Pinpoint the cell where the given text exists, returning its [X, Y] midpoint coordinate. 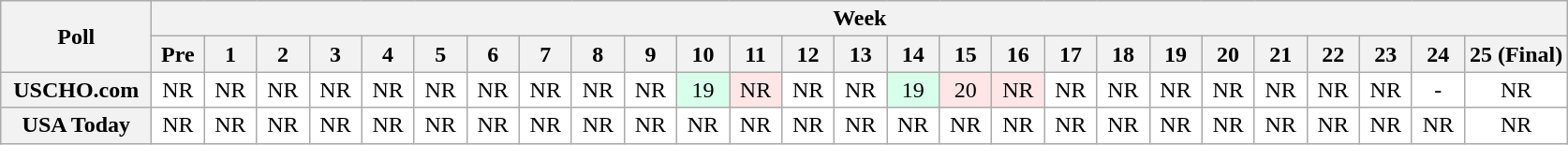
18 [1123, 54]
USCHO.com [77, 90]
8 [598, 54]
Pre [178, 54]
25 (Final) [1516, 54]
USA Today [77, 125]
6 [493, 54]
Week [860, 19]
3 [335, 54]
7 [545, 54]
5 [440, 54]
13 [861, 54]
- [1438, 90]
11 [755, 54]
15 [966, 54]
23 [1385, 54]
17 [1071, 54]
9 [650, 54]
16 [1018, 54]
12 [808, 54]
2 [283, 54]
24 [1438, 54]
10 [703, 54]
1 [230, 54]
4 [388, 54]
21 [1280, 54]
22 [1333, 54]
Poll [77, 36]
14 [913, 54]
